Scan for the cell matching the given text and deliver its (x, y) coordinate at center. 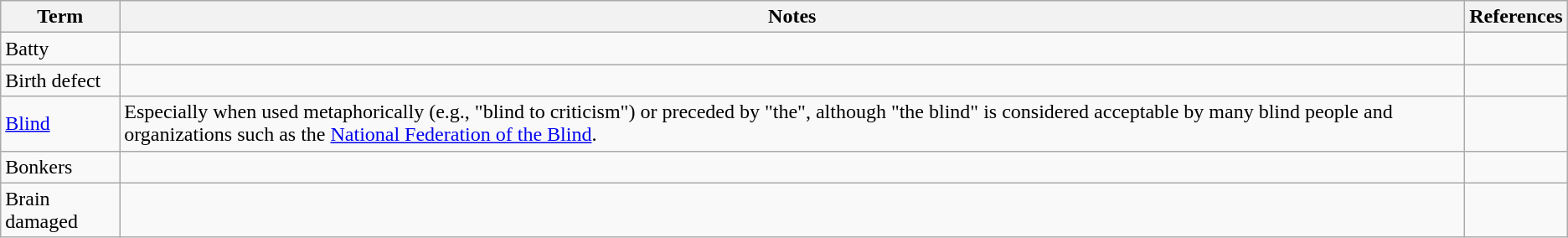
Term (60, 17)
Batty (60, 49)
Birth defect (60, 80)
References (1516, 17)
Bonkers (60, 167)
Brain damaged (60, 210)
Blind (60, 124)
Notes (792, 17)
